From the cell containing the given text, extract its center point as (x, y) coordinate. 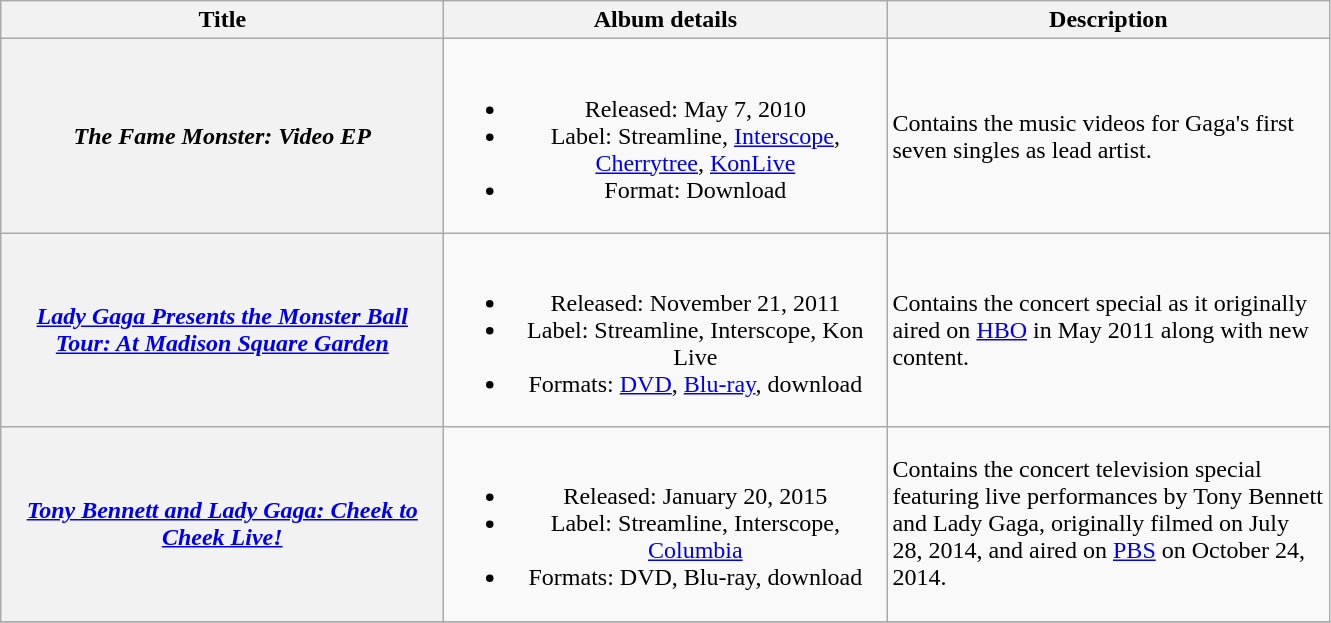
Title (222, 20)
Contains the music videos for Gaga's first seven singles as lead artist. (1108, 136)
Description (1108, 20)
Tony Bennett and Lady Gaga: Cheek to Cheek Live! (222, 524)
Album details (666, 20)
Contains the concert special as it originally aired on HBO in May 2011 along with new content. (1108, 330)
Released: May 7, 2010Label: Streamline, Interscope, Cherrytree, KonLiveFormat: Download (666, 136)
The Fame Monster: Video EP (222, 136)
Released: January 20, 2015Label: Streamline, Interscope, ColumbiaFormats: DVD, Blu-ray, download (666, 524)
Lady Gaga Presents the Monster Ball Tour: At Madison Square Garden (222, 330)
Released: November 21, 2011Label: Streamline, Interscope, Kon LiveFormats: DVD, Blu-ray, download (666, 330)
